For the text-containing cell, return its midpoint in [X, Y] coordinate format. 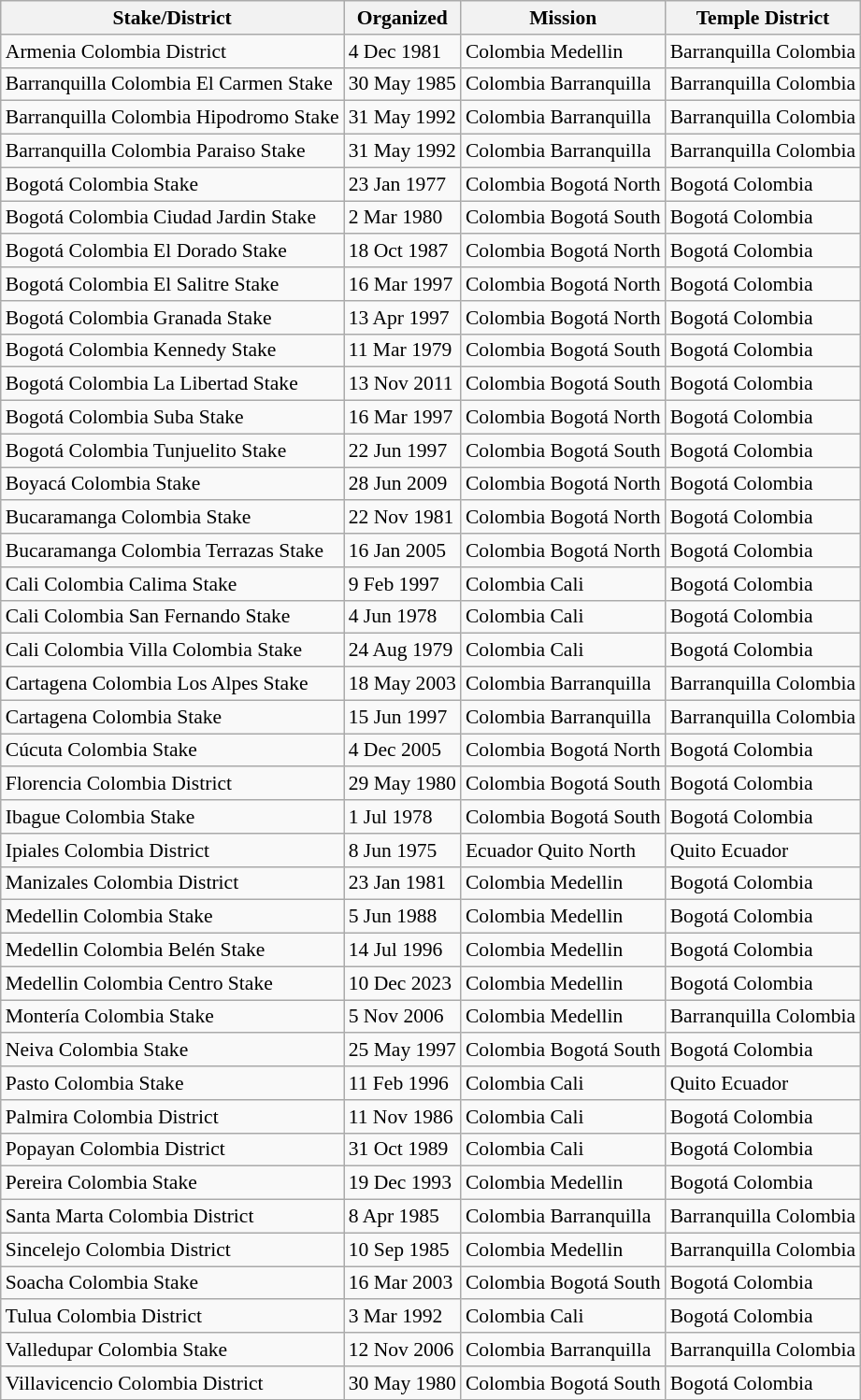
22 Jun 1997 [402, 450]
Villavicencio Colombia District [172, 1383]
Pereira Colombia Stake [172, 1183]
2 Mar 1980 [402, 218]
24 Aug 1979 [402, 650]
Mission [563, 18]
29 May 1980 [402, 784]
Tulua Colombia District [172, 1317]
3 Mar 1992 [402, 1317]
22 Nov 1981 [402, 518]
Sincelejo Colombia District [172, 1250]
4 Jun 1978 [402, 617]
16 Mar 2003 [402, 1283]
30 May 1980 [402, 1383]
Medellin Colombia Stake [172, 917]
Neiva Colombia Stake [172, 1050]
Cartagena Colombia Los Alpes Stake [172, 684]
18 Oct 1987 [402, 251]
Montería Colombia Stake [172, 1017]
5 Nov 2006 [402, 1017]
Bogotá Colombia Suba Stake [172, 418]
Popayan Colombia District [172, 1150]
4 Dec 1981 [402, 51]
11 Nov 1986 [402, 1117]
Organized [402, 18]
Temple District [763, 18]
Ecuador Quito North [563, 850]
19 Dec 1993 [402, 1183]
Bogotá Colombia La Libertad Stake [172, 384]
Soacha Colombia Stake [172, 1283]
Ibague Colombia Stake [172, 817]
9 Feb 1997 [402, 584]
Palmira Colombia District [172, 1117]
Bogotá Colombia El Salitre Stake [172, 284]
Santa Marta Colombia District [172, 1217]
31 Oct 1989 [402, 1150]
30 May 1985 [402, 84]
Bogotá Colombia Granada Stake [172, 318]
Bucaramanga Colombia Terrazas Stake [172, 550]
11 Feb 1996 [402, 1083]
4 Dec 2005 [402, 750]
Bogotá Colombia Tunjuelito Stake [172, 450]
Armenia Colombia District [172, 51]
Boyacá Colombia Stake [172, 484]
Cali Colombia Villa Colombia Stake [172, 650]
14 Jul 1996 [402, 950]
Barranquilla Colombia Hipodromo Stake [172, 118]
Bogotá Colombia Stake [172, 184]
Barranquilla Colombia El Carmen Stake [172, 84]
8 Jun 1975 [402, 850]
23 Jan 1981 [402, 883]
13 Apr 1997 [402, 318]
18 May 2003 [402, 684]
Medellin Colombia Centro Stake [172, 983]
13 Nov 2011 [402, 384]
Florencia Colombia District [172, 784]
10 Sep 1985 [402, 1250]
Cali Colombia San Fernando Stake [172, 617]
12 Nov 2006 [402, 1350]
Barranquilla Colombia Paraiso Stake [172, 151]
Ipiales Colombia District [172, 850]
Bogotá Colombia Kennedy Stake [172, 350]
1 Jul 1978 [402, 817]
11 Mar 1979 [402, 350]
10 Dec 2023 [402, 983]
Cúcuta Colombia Stake [172, 750]
15 Jun 1997 [402, 717]
25 May 1997 [402, 1050]
16 Jan 2005 [402, 550]
Manizales Colombia District [172, 883]
Pasto Colombia Stake [172, 1083]
Cartagena Colombia Stake [172, 717]
5 Jun 1988 [402, 917]
Bogotá Colombia El Dorado Stake [172, 251]
8 Apr 1985 [402, 1217]
Stake/District [172, 18]
23 Jan 1977 [402, 184]
Valledupar Colombia Stake [172, 1350]
28 Jun 2009 [402, 484]
Medellin Colombia Belén Stake [172, 950]
Cali Colombia Calima Stake [172, 584]
Bucaramanga Colombia Stake [172, 518]
Bogotá Colombia Ciudad Jardin Stake [172, 218]
